Identify which cell holds the provided text, then report its [x, y] central coordinate. 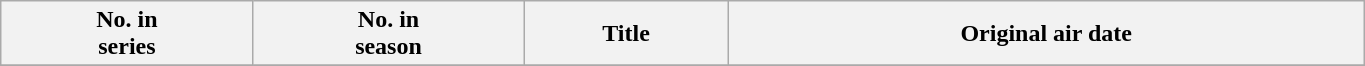
No. inseries [127, 34]
Title [626, 34]
Original air date [1046, 34]
No. inseason [388, 34]
